Detect which cell encompasses the target text, then output its [X, Y] center coordinate. 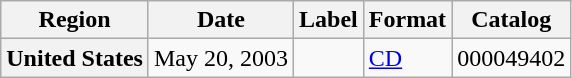
Region [75, 20]
Format [407, 20]
000049402 [512, 58]
Label [329, 20]
CD [407, 58]
Catalog [512, 20]
United States [75, 58]
May 20, 2003 [220, 58]
Date [220, 20]
